Output the [x, y] coordinate of the center of the cell containing the given text.  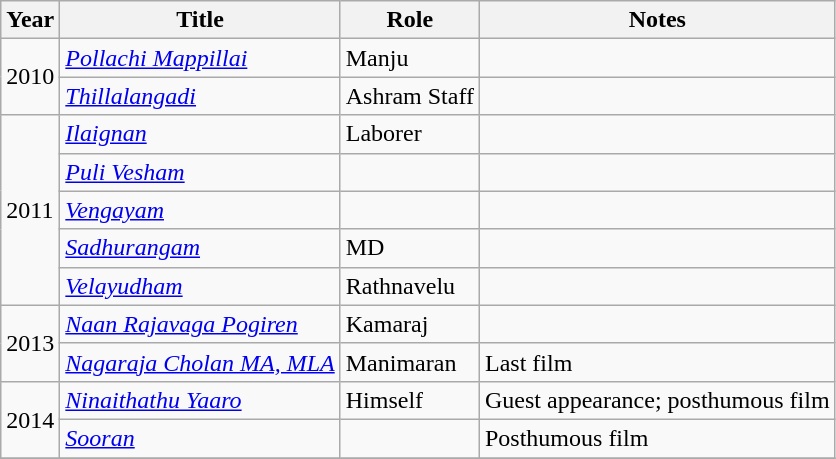
Laborer [410, 134]
Puli Vesham [200, 172]
Kamaraj [410, 324]
Himself [410, 400]
Notes [657, 20]
Velayudham [200, 286]
Pollachi Mappillai [200, 58]
Guest appearance; posthumous film [657, 400]
Title [200, 20]
Ninaithathu Yaaro [200, 400]
MD [410, 248]
2011 [30, 210]
Sooran [200, 438]
2013 [30, 343]
Manju [410, 58]
2014 [30, 419]
Naan Rajavaga Pogiren [200, 324]
Last film [657, 362]
Role [410, 20]
Manimaran [410, 362]
Posthumous film [657, 438]
Nagaraja Cholan MA, MLA [200, 362]
2010 [30, 77]
Rathnavelu [410, 286]
Thillalangadi [200, 96]
Ilaignan [200, 134]
Year [30, 20]
Sadhurangam [200, 248]
Vengayam [200, 210]
Ashram Staff [410, 96]
